Return [x, y] of the center of cell containing provided text 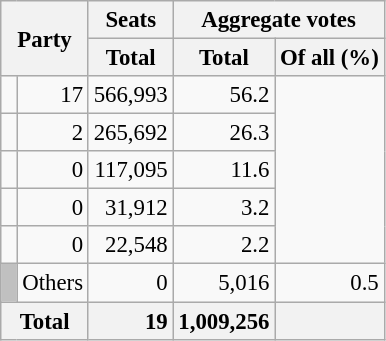
Of all (%) [330, 58]
Aggregate votes [278, 20]
Party [45, 38]
3.2 [224, 208]
5,016 [224, 283]
566,993 [130, 95]
56.2 [224, 95]
265,692 [130, 133]
2 [52, 133]
11.6 [224, 170]
117,095 [130, 170]
17 [52, 95]
0.5 [330, 283]
Seats [130, 20]
19 [130, 321]
26.3 [224, 133]
22,548 [130, 245]
1,009,256 [224, 321]
31,912 [130, 208]
2.2 [224, 245]
Others [52, 283]
